Detect which cell encompasses the target text, then output its (X, Y) center coordinate. 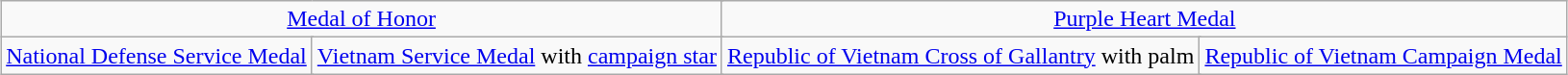
Republic of Vietnam Cross of Gallantry with palm (960, 56)
National Defense Service Medal (157, 56)
Vietnam Service Medal with campaign star (517, 56)
Purple Heart Medal (1145, 19)
Republic of Vietnam Campaign Medal (1383, 56)
Medal of Honor (362, 19)
